Pinpoint the cell where the given text exists, returning its [x, y] midpoint coordinate. 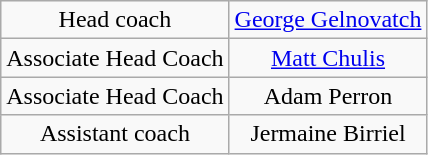
Jermaine Birriel [328, 134]
Matt Chulis [328, 58]
Head coach [115, 20]
George Gelnovatch [328, 20]
Assistant coach [115, 134]
Adam Perron [328, 96]
